Locate the cell with the specified text and output its [X, Y] center coordinate. 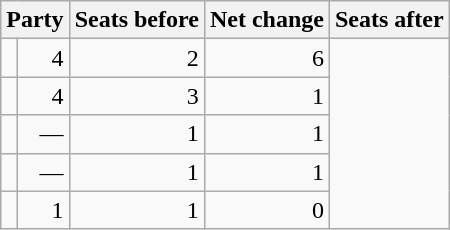
0 [266, 210]
Party [35, 20]
Seats after [389, 20]
3 [136, 96]
2 [136, 58]
6 [266, 58]
Seats before [136, 20]
Net change [266, 20]
